Search for the cell housing the specified text and yield its (x, y) center coordinate. 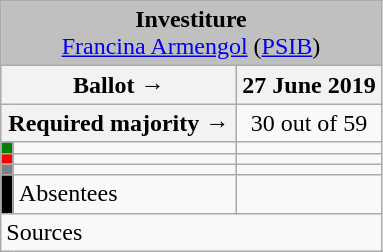
Required majority → (119, 123)
30 out of 59 (309, 123)
InvestitureFrancina Armengol (PSIB) (191, 34)
Ballot → (119, 85)
Sources (191, 232)
27 June 2019 (309, 85)
Absentees (125, 194)
